Output the [X, Y] coordinate of the center of the cell containing the given text.  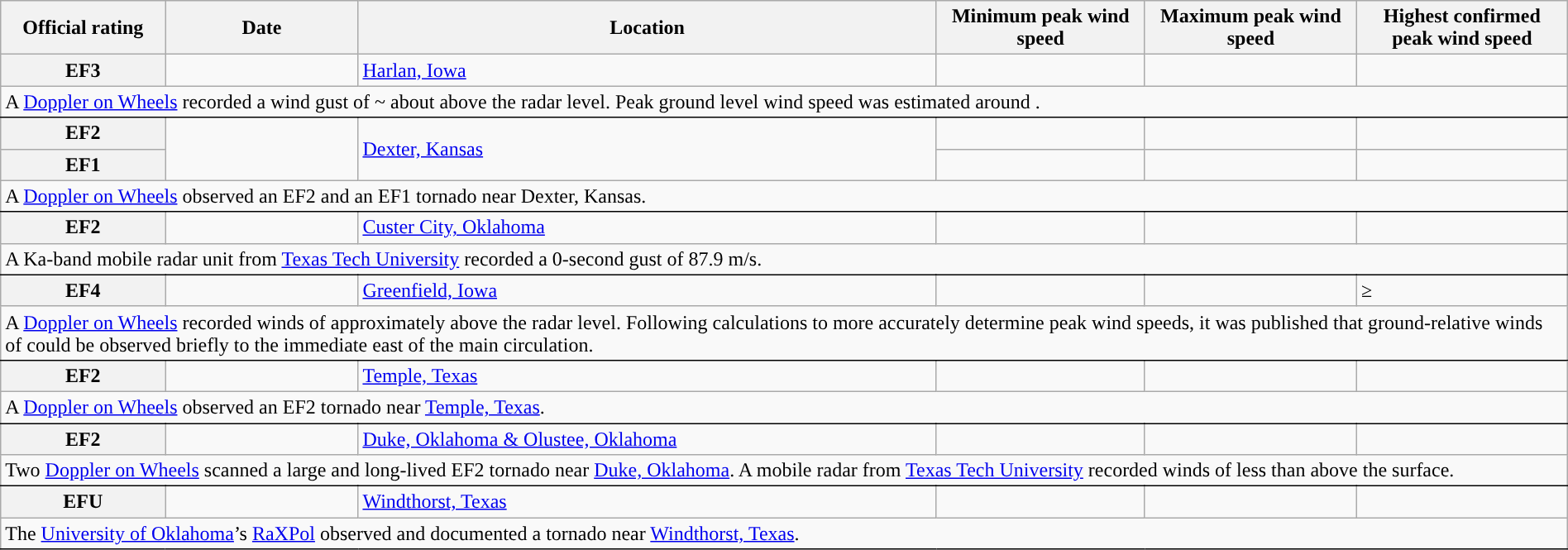
The University of Oklahoma’s RaXPol observed and documented a tornado near Windthorst, Texas. [784, 533]
Highest confirmed peak wind speed [1462, 28]
A Ka-band mobile radar unit from Texas Tech University recorded a 0-second gust of 87.9 m/s. [784, 259]
Dexter, Kansas [647, 149]
A Doppler on Wheels observed an EF2 tornado near Temple, Texas. [784, 407]
Greenfield, Iowa [647, 290]
Minimum peak wind speed [1040, 28]
EF3 [83, 70]
Temple, Texas [647, 375]
A Doppler on Wheels recorded a wind gust of ~ about above the radar level. Peak ground level wind speed was estimated around . [784, 102]
Location [647, 28]
Maximum peak wind speed [1250, 28]
Windthorst, Texas [647, 502]
Official rating [83, 28]
Harlan, Iowa [647, 70]
Duke, Oklahoma & Olustee, Oklahoma [647, 439]
EF1 [83, 165]
A Doppler on Wheels observed an EF2 and an EF1 tornado near Dexter, Kansas. [784, 196]
Date [261, 28]
EF4 [83, 290]
≥ [1462, 290]
Custer City, Oklahoma [647, 227]
EFU [83, 502]
